Pinpoint the cell where the given text exists, returning its [x, y] midpoint coordinate. 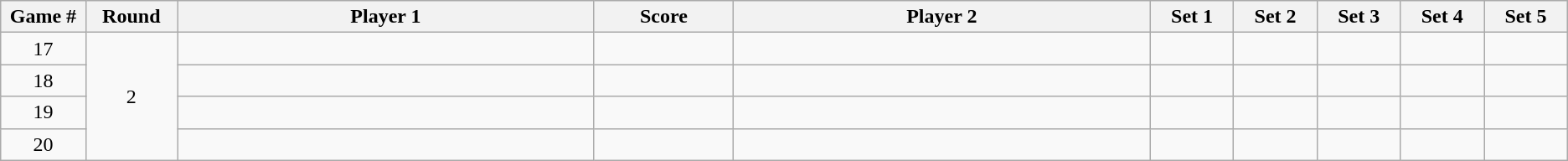
Player 2 [941, 17]
Set 4 [1442, 17]
Set 1 [1192, 17]
19 [44, 112]
20 [44, 144]
Set 3 [1359, 17]
Round [131, 17]
18 [44, 80]
Player 1 [386, 17]
Game # [44, 17]
Set 2 [1276, 17]
17 [44, 49]
Score [663, 17]
2 [131, 96]
Set 5 [1526, 17]
